Identify which cell holds the provided text, then report its [X, Y] central coordinate. 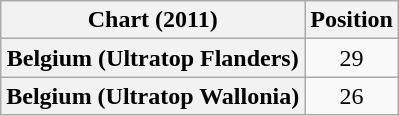
Position [352, 20]
26 [352, 96]
Chart (2011) [153, 20]
29 [352, 58]
Belgium (Ultratop Flanders) [153, 58]
Belgium (Ultratop Wallonia) [153, 96]
